Pinpoint the cell where the given text exists, returning its (X, Y) midpoint coordinate. 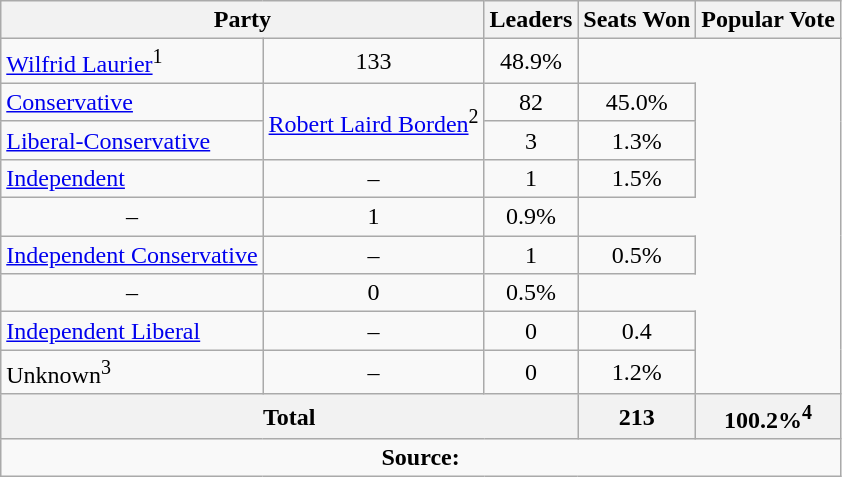
100.2%4 (768, 416)
Liberal-Conservative (132, 140)
1.3% (637, 140)
1.5% (637, 178)
Seats Won (637, 20)
48.9% (531, 62)
45.0% (637, 102)
Robert Laird Borden2 (374, 121)
Conservative (132, 102)
82 (531, 102)
Party (242, 20)
3 (531, 140)
133 (374, 62)
Leaders (531, 20)
Unknown3 (132, 372)
Independent Liberal (132, 331)
Wilfrid Laurier1 (132, 62)
Popular Vote (768, 20)
213 (637, 416)
Total (290, 416)
0.9% (531, 217)
0.4 (637, 331)
Independent Conservative (132, 255)
1.2% (637, 372)
Independent (132, 178)
Source: (421, 458)
